Determine the [x, y] coordinate at the center of the cell enclosing the given text.  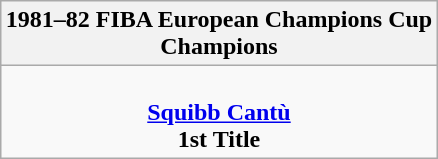
1981–82 FIBA European Champions CupChampions [218, 34]
Squibb Cantù 1st Title [218, 112]
